For the text-containing cell, return its midpoint in (X, Y) coordinate format. 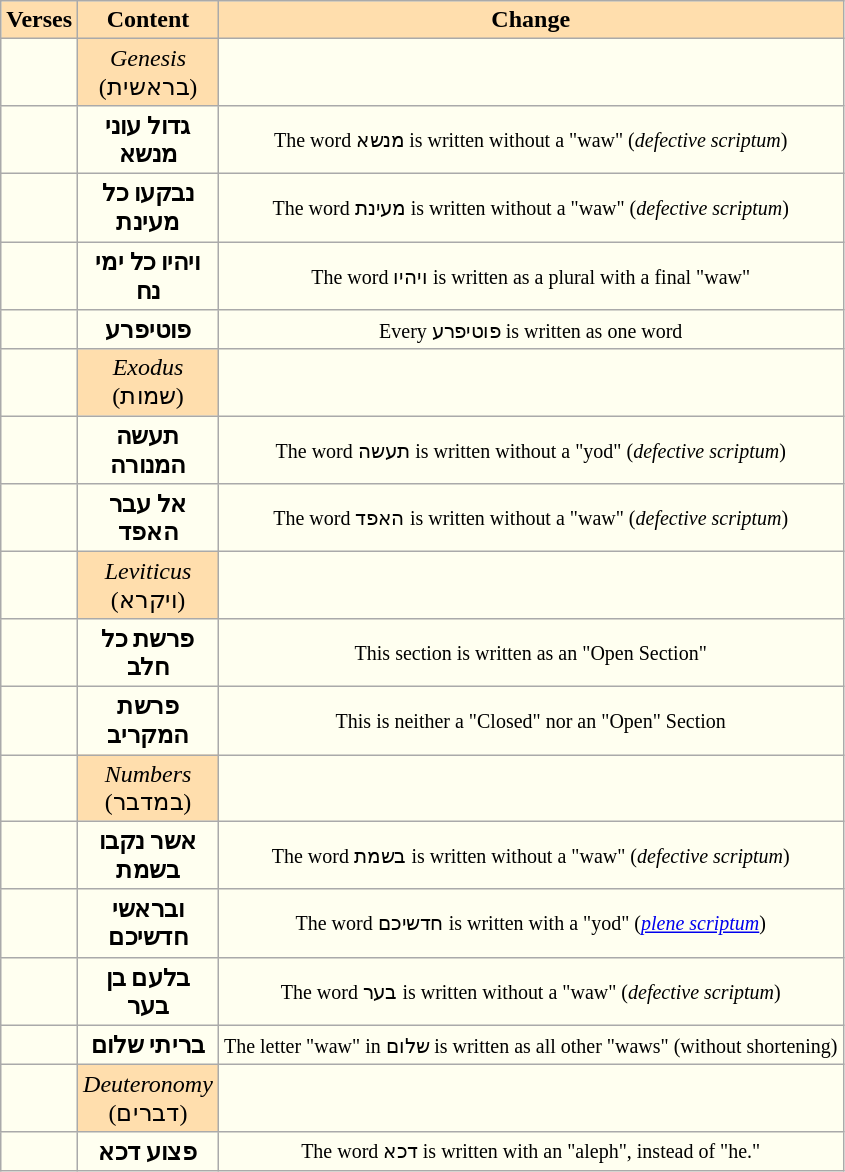
The word בער is written without a "waw" (defective scriptum) (530, 991)
בריתי שלום (148, 1045)
The word חדשיכם is written with a "yod" (plene scriptum) (530, 923)
Verses (40, 20)
ובראשי חדשיכם (148, 923)
נבקעו כל מעינת (148, 207)
פרשת המקריב (148, 720)
גדול עוני מנשא (148, 139)
תעשה המנורה (148, 450)
Exodus (שמות) (148, 382)
פצוע דכא (148, 1151)
Content (148, 20)
פוטיפרע (148, 330)
אשר נקבו בשמת (148, 855)
פרשת כל חלב (148, 652)
The word מעינת is written without a "waw" (defective scriptum) (530, 207)
Leviticus (ויקרא) (148, 586)
This is neither a "Closed" nor an "Open" Section (530, 720)
ויהיו כל ימי נח (148, 276)
Genesis (בראשית) (148, 72)
The word ויהיו is written as a plural with a final "waw" (530, 276)
The word דכא is written with an "aleph", instead of "he." (530, 1151)
The word בשמת is written without a "waw" (defective scriptum) (530, 855)
This section is written as an "Open Section" (530, 652)
אל עבר האפד (148, 518)
The letter "waw" in שלום is written as all other "waws" (without shortening) (530, 1045)
The word מנשא is written without a "waw" (defective scriptum) (530, 139)
Every פוטיפרע is written as one word (530, 330)
בלעם בן בער (148, 991)
Numbers (במדבר) (148, 788)
Change (530, 20)
The word האפד is written without a "waw" (defective scriptum) (530, 518)
Deuteronomy (דברים) (148, 1098)
The word תעשה is written without a "yod" (defective scriptum) (530, 450)
